Provide the [X, Y] coordinate of the cell's center where the given text is located.  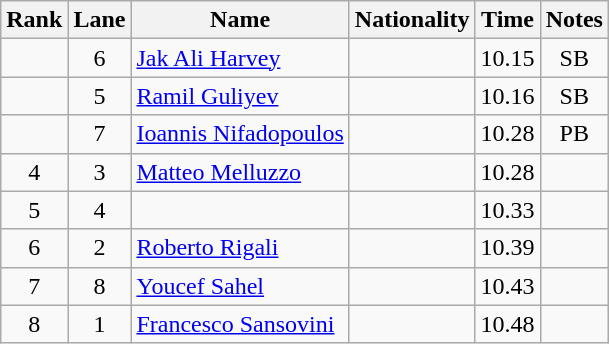
10.43 [508, 286]
Matteo Melluzzo [240, 172]
Roberto Rigali [240, 248]
Ioannis Nifadopoulos [240, 134]
PB [574, 134]
Youcef Sahel [240, 286]
Ramil Guliyev [240, 96]
10.33 [508, 210]
3 [100, 172]
Rank [34, 20]
Name [240, 20]
2 [100, 248]
Nationality [412, 20]
Time [508, 20]
10.39 [508, 248]
10.15 [508, 58]
Jak Ali Harvey [240, 58]
Lane [100, 20]
1 [100, 324]
Notes [574, 20]
10.16 [508, 96]
Francesco Sansovini [240, 324]
10.48 [508, 324]
